Extract the [X, Y] coordinate from the center of the cell holding the provided text.  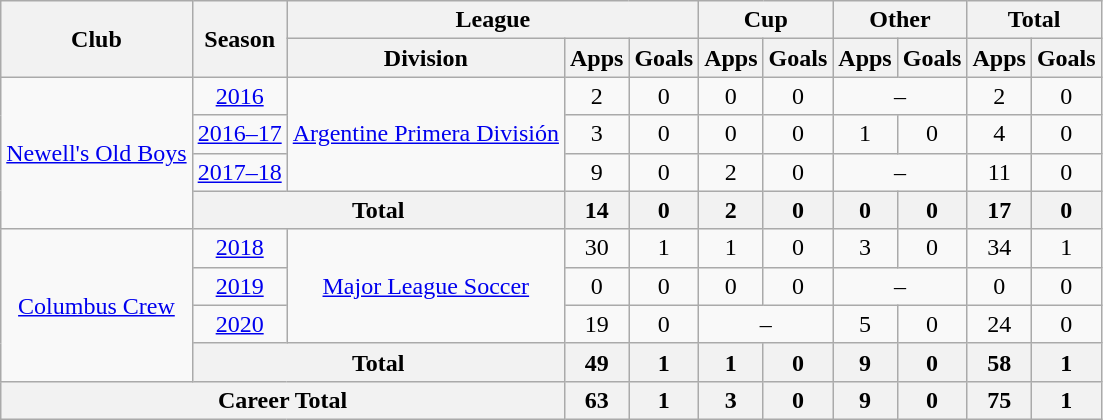
Newell's Old Boys [96, 153]
Club [96, 39]
Season [240, 39]
Other [900, 20]
League [492, 20]
30 [596, 248]
49 [596, 362]
75 [999, 400]
Division [426, 58]
Major League Soccer [426, 286]
Columbus Crew [96, 305]
Cup [766, 20]
Career Total [283, 400]
2020 [240, 324]
2018 [240, 248]
11 [999, 172]
24 [999, 324]
2016 [240, 96]
2016–17 [240, 134]
63 [596, 400]
2017–18 [240, 172]
19 [596, 324]
Argentine Primera División [426, 134]
14 [596, 210]
34 [999, 248]
17 [999, 210]
58 [999, 362]
2019 [240, 286]
5 [865, 324]
4 [999, 134]
